Search for the cell housing the specified text and yield its (x, y) center coordinate. 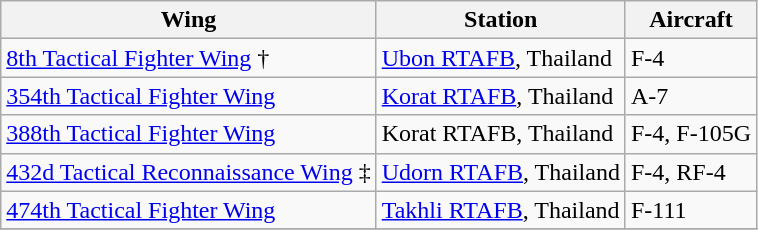
8th Tactical Fighter Wing † (188, 58)
Takhli RTAFB, Thailand (500, 210)
354th Tactical Fighter Wing (188, 96)
F-4, F-105G (690, 134)
432d Tactical Reconnaissance Wing ‡ (188, 172)
F-4, RF-4 (690, 172)
A-7 (690, 96)
Station (500, 20)
Udorn RTAFB, Thailand (500, 172)
474th Tactical Fighter Wing (188, 210)
F-4 (690, 58)
Wing (188, 20)
Aircraft (690, 20)
F-111 (690, 210)
388th Tactical Fighter Wing (188, 134)
Ubon RTAFB, Thailand (500, 58)
